Search for the cell housing the specified text and yield its (x, y) center coordinate. 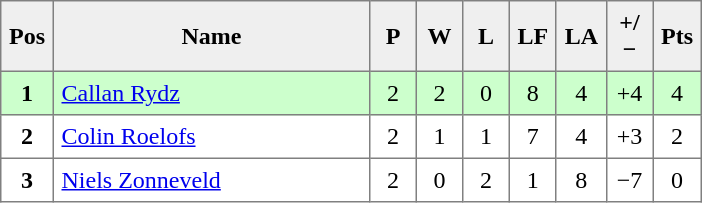
−7 (629, 180)
LF (532, 36)
+4 (629, 93)
P (393, 36)
Pts (677, 36)
+/− (629, 36)
Colin Roelofs (211, 137)
Name (211, 36)
7 (532, 137)
L (486, 36)
Niels Zonneveld (211, 180)
3 (27, 180)
W (439, 36)
Pos (27, 36)
+3 (629, 137)
Callan Rydz (211, 93)
LA (581, 36)
